For the text-containing cell, return its midpoint in (X, Y) coordinate format. 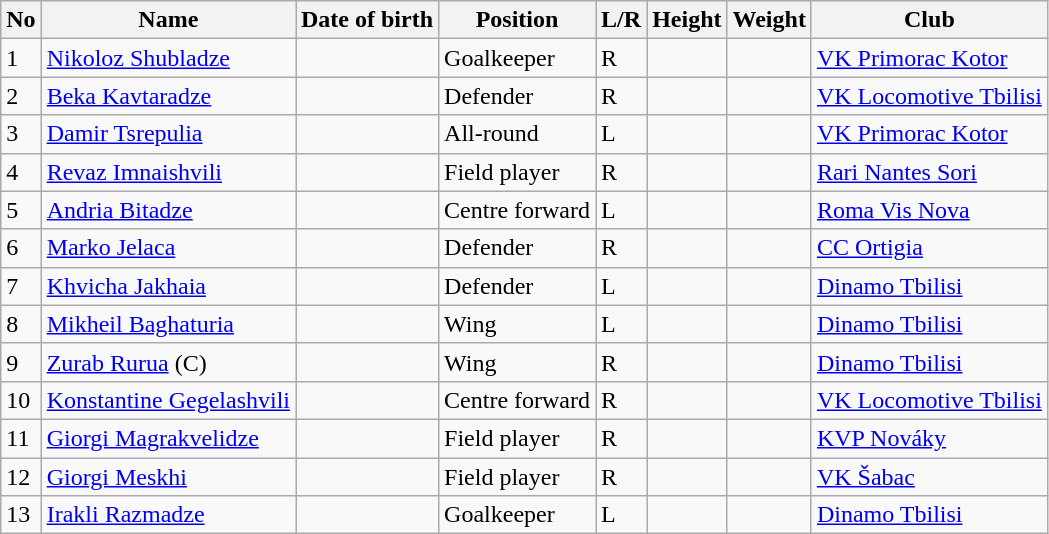
Andria Bitadze (168, 210)
Position (518, 20)
CC Ortigia (929, 248)
All-round (518, 134)
7 (21, 286)
KVP Nováky (929, 438)
Khvicha Jakhaia (168, 286)
Zurab Rurua (C) (168, 362)
Nikoloz Shubladze (168, 58)
9 (21, 362)
5 (21, 210)
Weight (769, 20)
Height (687, 20)
3 (21, 134)
2 (21, 96)
Club (929, 20)
Rari Nantes Sori (929, 172)
Giorgi Meskhi (168, 477)
VK Šabac (929, 477)
No (21, 20)
Marko Jelaca (168, 248)
1 (21, 58)
4 (21, 172)
L/R (622, 20)
Mikheil Baghaturia (168, 324)
12 (21, 477)
11 (21, 438)
Damir Tsrepulia (168, 134)
Konstantine Gegelashvili (168, 400)
Beka Kavtaradze (168, 96)
Revaz Imnaishvili (168, 172)
8 (21, 324)
13 (21, 515)
Giorgi Magrakvelidze (168, 438)
Roma Vis Nova (929, 210)
6 (21, 248)
Name (168, 20)
Date of birth (368, 20)
Irakli Razmadze (168, 515)
10 (21, 400)
